Search for the cell housing the specified text and yield its (X, Y) center coordinate. 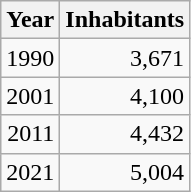
4,100 (125, 96)
3,671 (125, 58)
Inhabitants (125, 20)
5,004 (125, 172)
4,432 (125, 134)
Year (30, 20)
2011 (30, 134)
2001 (30, 96)
1990 (30, 58)
2021 (30, 172)
